Scan for the cell matching the given text and deliver its (X, Y) coordinate at center. 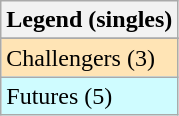
Futures (5) (90, 96)
Challengers (3) (90, 58)
Legend (singles) (90, 20)
